For the text-containing cell, return its midpoint in (x, y) coordinate format. 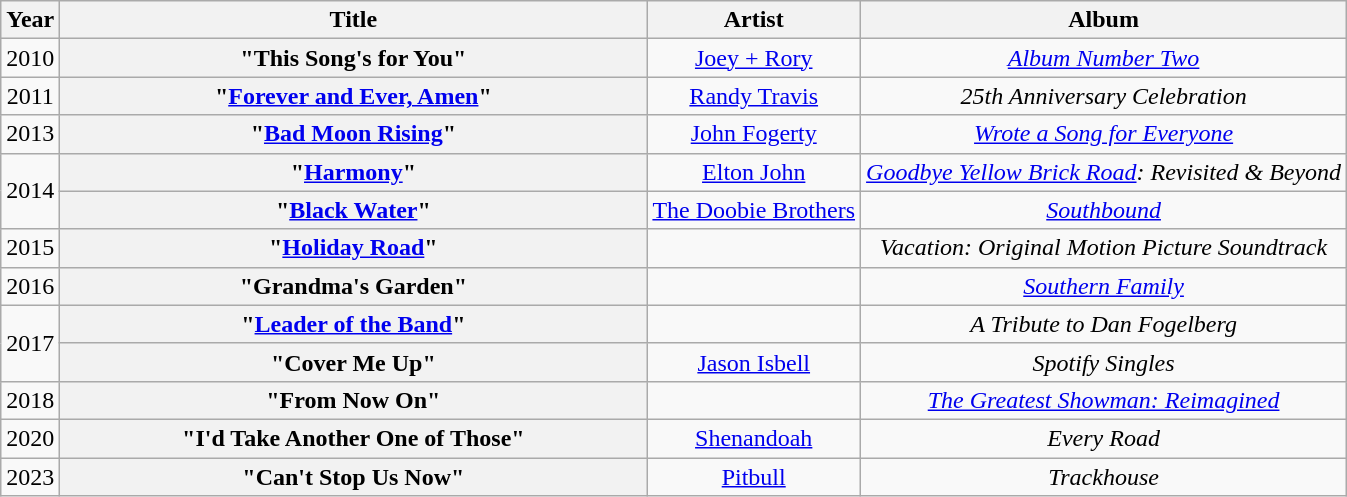
2017 (30, 343)
"This Song's for You" (354, 58)
Shenandoah (754, 438)
Wrote a Song for Everyone (1104, 134)
Artist (754, 20)
Southern Family (1104, 286)
"Black Water" (354, 210)
Title (354, 20)
2014 (30, 191)
2010 (30, 58)
Joey + Rory (754, 58)
2023 (30, 477)
"Cover Me Up" (354, 362)
Vacation: Original Motion Picture Soundtrack (1104, 248)
"Forever and Ever, Amen" (354, 96)
2011 (30, 96)
2020 (30, 438)
John Fogerty (754, 134)
"Bad Moon Rising" (354, 134)
Album (1104, 20)
Pitbull (754, 477)
"I'd Take Another One of Those" (354, 438)
Elton John (754, 172)
Jason Isbell (754, 362)
Year (30, 20)
The Doobie Brothers (754, 210)
Goodbye Yellow Brick Road: Revisited & Beyond (1104, 172)
2018 (30, 400)
Southbound (1104, 210)
Every Road (1104, 438)
"Leader of the Band" (354, 324)
A Tribute to Dan Fogelberg (1104, 324)
"Holiday Road" (354, 248)
2015 (30, 248)
Album Number Two (1104, 58)
Spotify Singles (1104, 362)
2016 (30, 286)
"Can't Stop Us Now" (354, 477)
"Harmony" (354, 172)
The Greatest Showman: Reimagined (1104, 400)
"Grandma's Garden" (354, 286)
Randy Travis (754, 96)
"From Now On" (354, 400)
2013 (30, 134)
25th Anniversary Celebration (1104, 96)
Trackhouse (1104, 477)
